Locate the cell with the specified text and output its (x, y) center coordinate. 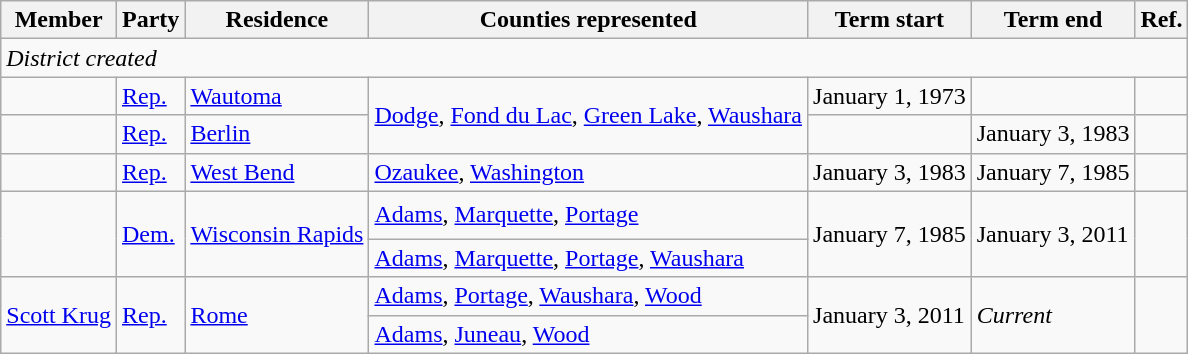
Rome (277, 315)
Member (59, 20)
Term start (890, 20)
Adams, Juneau, Wood (588, 334)
Ref. (1162, 20)
Berlin (277, 134)
Adams, Portage, Waushara, Wood (588, 296)
Dodge, Fond du Lac, Green Lake, Waushara (588, 115)
Adams, Marquette, Portage (588, 215)
Scott Krug (59, 315)
Residence (277, 20)
Party (150, 20)
January 1, 1973 (890, 96)
Counties represented (588, 20)
Wisconsin Rapids (277, 234)
District created (594, 58)
West Bend (277, 172)
Wautoma (277, 96)
Adams, Marquette, Portage, Waushara (588, 258)
Dem. (150, 234)
Current (1053, 315)
Term end (1053, 20)
Ozaukee, Washington (588, 172)
